Scan for the cell matching the given text and deliver its [x, y] coordinate at center. 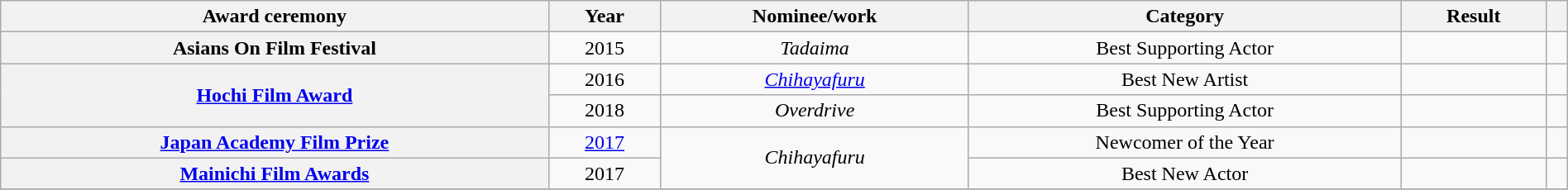
Category [1184, 17]
2016 [605, 79]
Asians On Film Festival [275, 48]
Tadaima [815, 48]
Result [1474, 17]
2015 [605, 48]
Nominee/work [815, 17]
Mainichi Film Awards [275, 173]
2018 [605, 111]
Hochi Film Award [275, 95]
Year [605, 17]
Japan Academy Film Prize [275, 142]
Overdrive [815, 111]
Best New Artist [1184, 79]
Best New Actor [1184, 173]
Award ceremony [275, 17]
Newcomer of the Year [1184, 142]
